Return the [x, y] coordinate for the center point of the cell that contains the specified text.  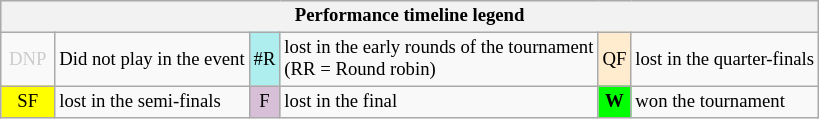
lost in the quarter-finals [725, 60]
SF [28, 102]
#R [264, 60]
W [614, 102]
Performance timeline legend [410, 16]
lost in the final [439, 102]
F [264, 102]
lost in the semi-finals [152, 102]
lost in the early rounds of the tournament(RR = Round robin) [439, 60]
DNP [28, 60]
won the tournament [725, 102]
QF [614, 60]
Did not play in the event [152, 60]
